Return the (x, y) coordinate for the center point of the cell that contains the specified text.  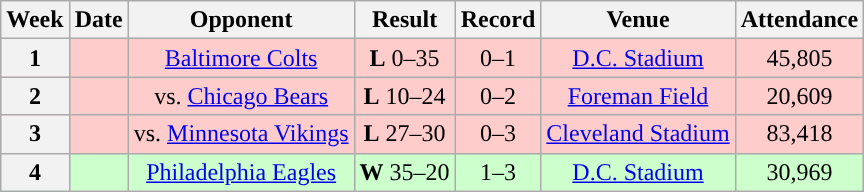
1 (35, 58)
1–3 (498, 172)
Philadelphia Eagles (241, 172)
Record (498, 20)
20,609 (799, 96)
2 (35, 96)
0–3 (498, 134)
45,805 (799, 58)
L 10–24 (404, 96)
Week (35, 20)
Venue (638, 20)
Date (98, 20)
0–1 (498, 58)
3 (35, 134)
Attendance (799, 20)
Foreman Field (638, 96)
Result (404, 20)
L 0–35 (404, 58)
4 (35, 172)
vs. Chicago Bears (241, 96)
Opponent (241, 20)
vs. Minnesota Vikings (241, 134)
0–2 (498, 96)
Cleveland Stadium (638, 134)
30,969 (799, 172)
Baltimore Colts (241, 58)
L 27–30 (404, 134)
83,418 (799, 134)
W 35–20 (404, 172)
